Pinpoint the cell where the given text exists, returning its (X, Y) midpoint coordinate. 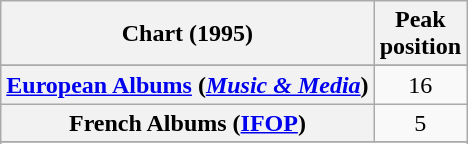
Chart (1995) (188, 34)
Peakposition (420, 34)
French Albums (IFOP) (188, 123)
16 (420, 85)
European Albums (Music & Media) (188, 85)
5 (420, 123)
